Return [X, Y] of the center of cell containing provided text 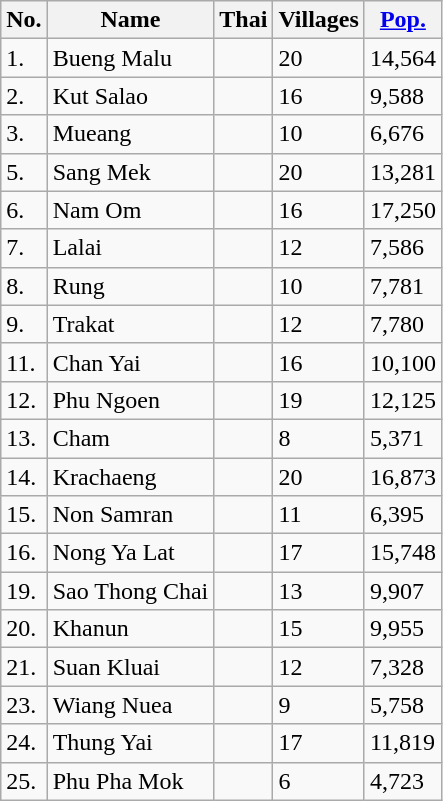
Pop. [402, 20]
Thai [244, 20]
6 [319, 781]
Bueng Malu [130, 58]
8. [24, 286]
14. [24, 477]
15. [24, 515]
5. [24, 172]
6,676 [402, 134]
11. [24, 362]
Villages [319, 20]
13 [319, 591]
4,723 [402, 781]
6,395 [402, 515]
23. [24, 705]
7,781 [402, 286]
14,564 [402, 58]
9 [319, 705]
9,588 [402, 96]
11,819 [402, 743]
13. [24, 438]
24. [24, 743]
19. [24, 591]
Cham [130, 438]
2. [24, 96]
No. [24, 20]
Nong Ya Lat [130, 553]
16. [24, 553]
12. [24, 400]
16,873 [402, 477]
25. [24, 781]
Phu Pha Mok [130, 781]
Non Samran [130, 515]
1. [24, 58]
Sang Mek [130, 172]
Phu Ngoen [130, 400]
Mueang [130, 134]
11 [319, 515]
15,748 [402, 553]
6. [24, 210]
20. [24, 629]
Sao Thong Chai [130, 591]
Wiang Nuea [130, 705]
12,125 [402, 400]
21. [24, 667]
7,586 [402, 248]
7,780 [402, 324]
Kut Salao [130, 96]
Chan Yai [130, 362]
Suan Kluai [130, 667]
8 [319, 438]
7,328 [402, 667]
Lalai [130, 248]
7. [24, 248]
Krachaeng [130, 477]
15 [319, 629]
5,758 [402, 705]
10,100 [402, 362]
17,250 [402, 210]
Nam Om [130, 210]
Rung [130, 286]
Khanun [130, 629]
13,281 [402, 172]
5,371 [402, 438]
9. [24, 324]
19 [319, 400]
9,907 [402, 591]
Name [130, 20]
Trakat [130, 324]
3. [24, 134]
9,955 [402, 629]
Thung Yai [130, 743]
